Search for the cell housing the specified text and yield its (X, Y) center coordinate. 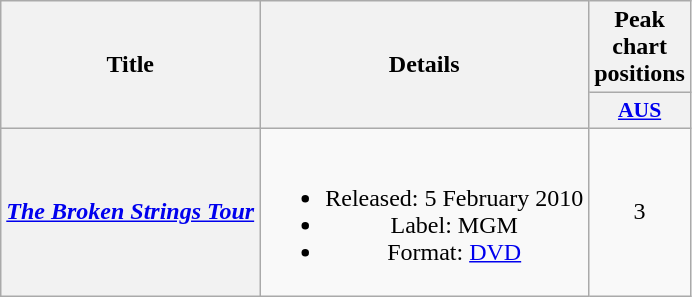
Details (424, 65)
AUS (640, 111)
The Broken Strings Tour (130, 212)
Peak chartpositions (640, 47)
3 (640, 212)
Title (130, 65)
Released: 5 February 2010Label: MGMFormat: DVD (424, 212)
